Detect which cell encompasses the target text, then output its (X, Y) center coordinate. 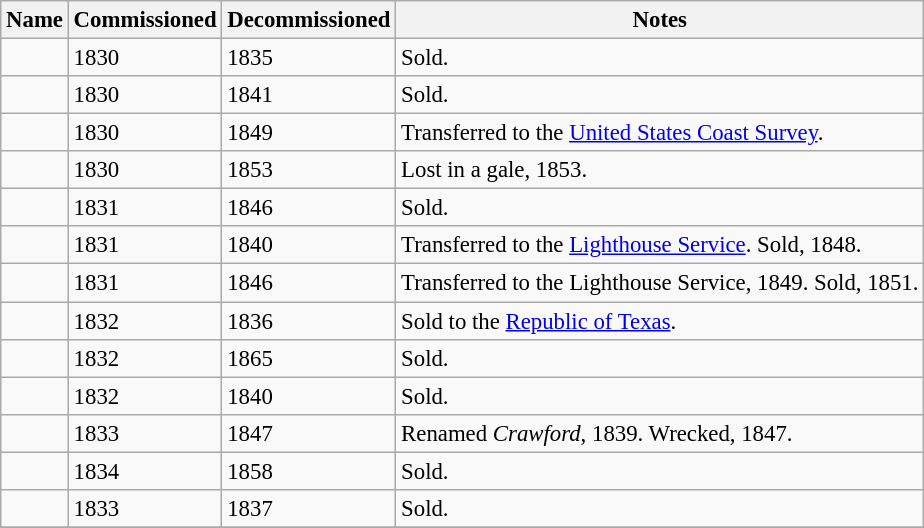
1858 (309, 471)
1849 (309, 133)
1837 (309, 509)
Notes (660, 20)
1836 (309, 321)
Transferred to the United States Coast Survey. (660, 133)
Lost in a gale, 1853. (660, 170)
Decommissioned (309, 20)
Transferred to the Lighthouse Service. Sold, 1848. (660, 245)
Name (35, 20)
1841 (309, 95)
Renamed Crawford, 1839. Wrecked, 1847. (660, 433)
1865 (309, 358)
1834 (145, 471)
1853 (309, 170)
1847 (309, 433)
Transferred to the Lighthouse Service, 1849. Sold, 1851. (660, 283)
Commissioned (145, 20)
1835 (309, 58)
Sold to the Republic of Texas. (660, 321)
